Pinpoint the cell where the given text exists, returning its (X, Y) midpoint coordinate. 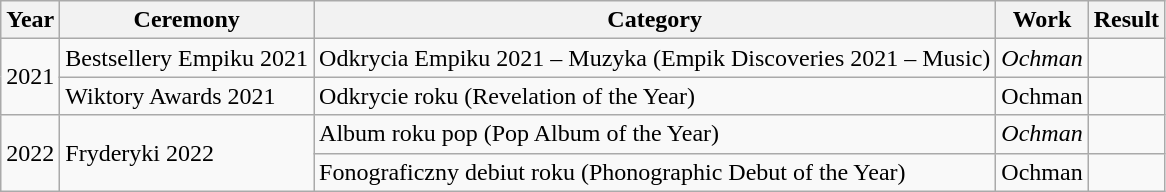
2021 (30, 77)
Bestsellery Empiku 2021 (187, 58)
Work (1042, 20)
Year (30, 20)
2022 (30, 153)
Album roku pop (Pop Album of the Year) (655, 134)
Category (655, 20)
Result (1126, 20)
Wiktory Awards 2021 (187, 96)
Odkrycia Empiku 2021 – Muzyka (Empik Discoveries 2021 – Music) (655, 58)
Fonograficzny debiut roku (Phonographic Debut of the Year) (655, 172)
Odkrycie roku (Revelation of the Year) (655, 96)
Ceremony (187, 20)
Fryderyki 2022 (187, 153)
